Find where the given text appears and provide that cell's center as (x, y) coordinate. 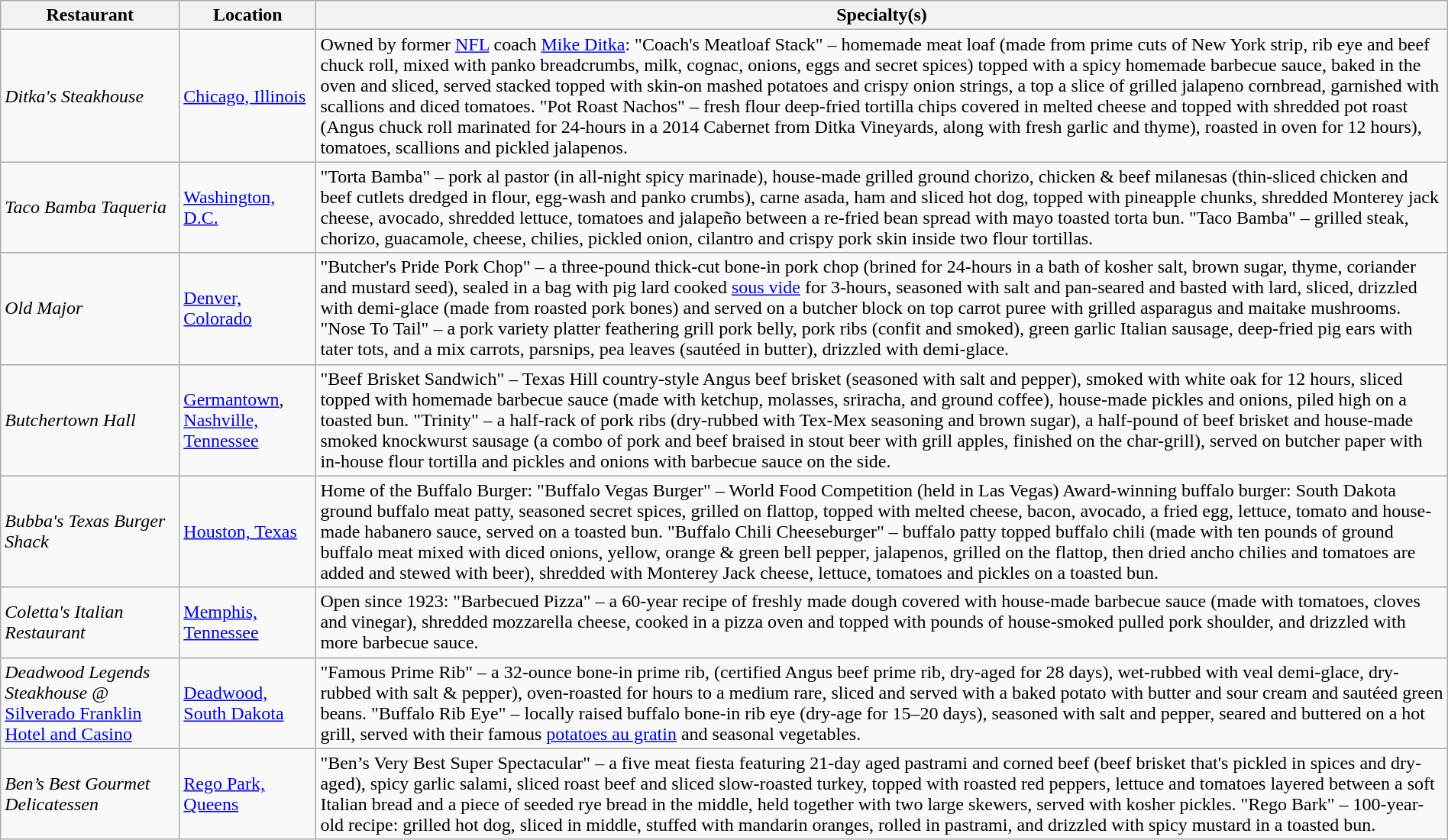
Ben’s Best Gourmet Delicatessen (90, 794)
Chicago, Illinois (247, 96)
Germantown, Nashville, Tennessee (247, 420)
Houston, Texas (247, 531)
Memphis, Tennessee (247, 622)
Location (247, 15)
Restaurant (90, 15)
Taco Bamba Taqueria (90, 208)
Coletta's Italian Restaurant (90, 622)
Ditka's Steakhouse (90, 96)
Deadwood, South Dakota (247, 703)
Rego Park, Queens (247, 794)
Butchertown Hall (90, 420)
Specialty(s) (881, 15)
Washington, D.C. (247, 208)
Bubba's Texas Burger Shack (90, 531)
Deadwood Legends Steakhouse @ Silverado Franklin Hotel and Casino (90, 703)
Denver, Colorado (247, 309)
Old Major (90, 309)
